Detect which cell encompasses the target text, then output its [x, y] center coordinate. 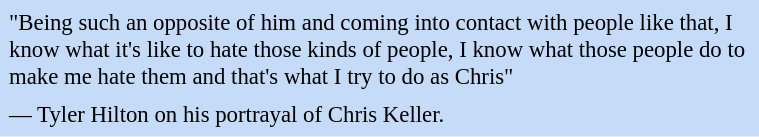
— Tyler Hilton on his portrayal of Chris Keller. [380, 114]
